From the cell containing the given text, extract its center point as (X, Y) coordinate. 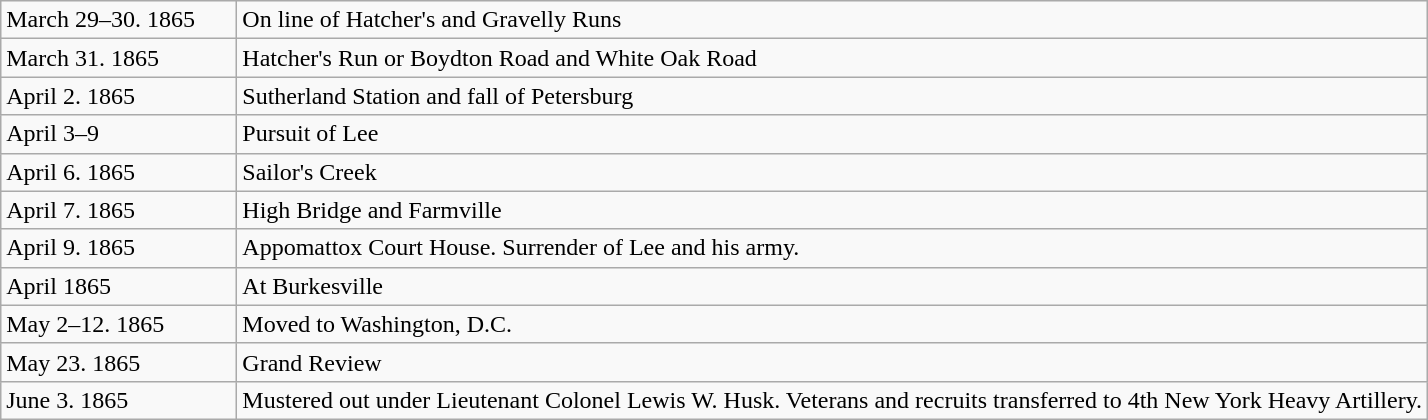
Pursuit of Lee (832, 134)
Mustered out under Lieutenant Colonel Lewis W. Husk. Veterans and recruits transferred to 4th New York Heavy Artillery. (832, 400)
May 2–12. 1865 (119, 324)
Grand Review (832, 362)
May 23. 1865 (119, 362)
Hatcher's Run or Boydton Road and White Oak Road (832, 58)
June 3. 1865 (119, 400)
April 6. 1865 (119, 172)
April 3–9 (119, 134)
March 31. 1865 (119, 58)
April 7. 1865 (119, 210)
Moved to Washington, D.C. (832, 324)
April 1865 (119, 286)
Appomattox Court House. Surrender of Lee and his army. (832, 248)
Sutherland Station and fall of Petersburg (832, 96)
At Burkesville (832, 286)
March 29–30. 1865 (119, 20)
April 9. 1865 (119, 248)
On line of Hatcher's and Gravelly Runs (832, 20)
High Bridge and Farmville (832, 210)
April 2. 1865 (119, 96)
Sailor's Creek (832, 172)
